Provide the (X, Y) coordinate of the cell's center where the given text is located.  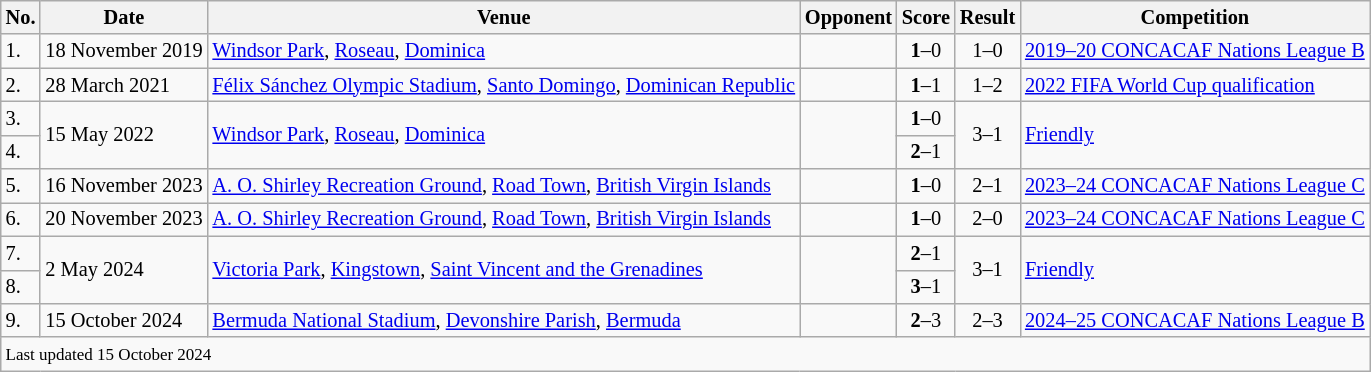
No. (21, 17)
Bermuda National Stadium, Devonshire Parish, Bermuda (504, 320)
1–2 (988, 85)
2019–20 CONCACAF Nations League B (1195, 51)
5. (21, 186)
Score (926, 17)
16 November 2023 (124, 186)
2–0 (988, 219)
15 October 2024 (124, 320)
1–1 (926, 85)
2024–25 CONCACAF Nations League B (1195, 320)
Félix Sánchez Olympic Stadium, Santo Domingo, Dominican Republic (504, 85)
9. (21, 320)
18 November 2019 (124, 51)
7. (21, 253)
Competition (1195, 17)
28 March 2021 (124, 85)
20 November 2023 (124, 219)
Date (124, 17)
15 May 2022 (124, 134)
3. (21, 118)
2022 FIFA World Cup qualification (1195, 85)
Venue (504, 17)
Last updated 15 October 2024 (686, 354)
8. (21, 287)
Opponent (848, 17)
4. (21, 152)
Victoria Park, Kingstown, Saint Vincent and the Grenadines (504, 270)
2. (21, 85)
6. (21, 219)
Result (988, 17)
2 May 2024 (124, 270)
1. (21, 51)
